Scan for the cell matching the given text and deliver its (x, y) coordinate at center. 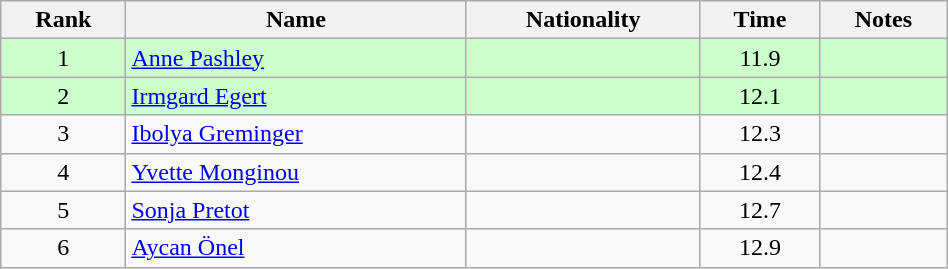
12.3 (760, 134)
Notes (884, 20)
3 (64, 134)
12.7 (760, 210)
Aycan Önel (296, 248)
Time (760, 20)
1 (64, 58)
11.9 (760, 58)
Sonja Pretot (296, 210)
Yvette Monginou (296, 172)
12.4 (760, 172)
2 (64, 96)
4 (64, 172)
Nationality (583, 20)
Ibolya Greminger (296, 134)
5 (64, 210)
Name (296, 20)
Irmgard Egert (296, 96)
Rank (64, 20)
Anne Pashley (296, 58)
6 (64, 248)
12.1 (760, 96)
12.9 (760, 248)
